Pinpoint the cell where the given text exists, returning its [X, Y] midpoint coordinate. 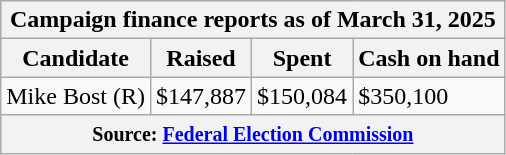
Campaign finance reports as of March 31, 2025 [253, 20]
Cash on hand [429, 58]
Source: Federal Election Commission [253, 134]
$150,084 [302, 96]
Mike Bost (R) [76, 96]
Spent [302, 58]
$350,100 [429, 96]
Raised [200, 58]
Candidate [76, 58]
$147,887 [200, 96]
